Output the [x, y] coordinate of the center of the cell containing the given text.  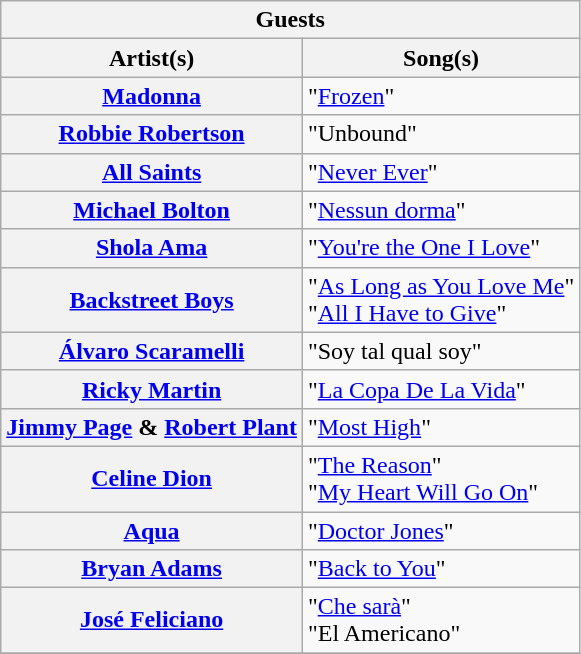
"Che sarà" "El Americano" [440, 620]
Bryan Adams [152, 569]
Álvaro Scaramelli [152, 351]
Robbie Robertson [152, 134]
Shola Ama [152, 248]
Song(s) [440, 58]
"Nessun dorma" [440, 210]
Ricky Martin [152, 389]
"As Long as You Love Me" "All I Have to Give" [440, 300]
"Unbound" [440, 134]
Guests [290, 20]
"Most High" [440, 427]
"You're the One I Love" [440, 248]
"La Copa De La Vida" [440, 389]
"The Reason" "My Heart Will Go On" [440, 478]
José Feliciano [152, 620]
Aqua [152, 531]
"Doctor Jones" [440, 531]
Backstreet Boys [152, 300]
All Saints [152, 172]
Artist(s) [152, 58]
"Back to You" [440, 569]
"Never Ever" [440, 172]
Jimmy Page & Robert Plant [152, 427]
Celine Dion [152, 478]
Madonna [152, 96]
"Frozen" [440, 96]
Michael Bolton [152, 210]
"Soy tal qual soy" [440, 351]
